From the cell containing the given text, extract its center point as [x, y] coordinate. 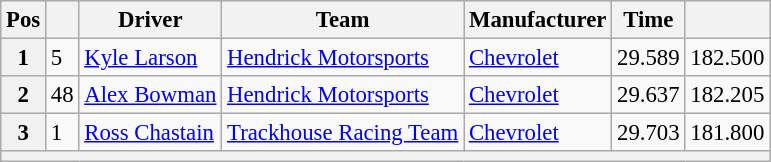
181.800 [728, 133]
Team [343, 20]
Trackhouse Racing Team [343, 133]
29.589 [648, 58]
Ross Chastain [150, 133]
48 [62, 95]
182.205 [728, 95]
Driver [150, 20]
2 [24, 95]
Manufacturer [538, 20]
Kyle Larson [150, 58]
29.703 [648, 133]
29.637 [648, 95]
Pos [24, 20]
3 [24, 133]
Time [648, 20]
5 [62, 58]
182.500 [728, 58]
Alex Bowman [150, 95]
